Extract the (X, Y) coordinate from the center of the cell holding the provided text.  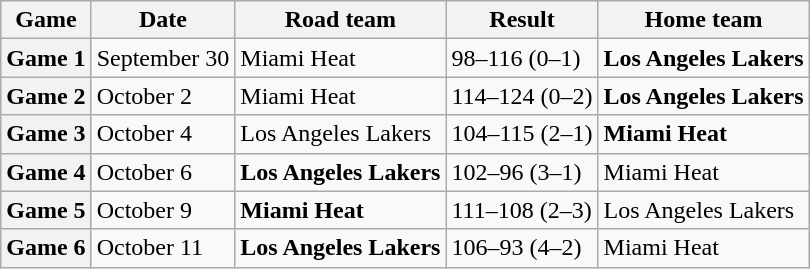
Home team (704, 20)
Game (46, 20)
Date (163, 20)
Game 2 (46, 96)
Road team (340, 20)
Game 4 (46, 172)
104–115 (2–1) (522, 134)
Game 6 (46, 248)
Result (522, 20)
October 4 (163, 134)
111–108 (2–3) (522, 210)
October 6 (163, 172)
September 30 (163, 58)
102–96 (3–1) (522, 172)
98–116 (0–1) (522, 58)
Game 3 (46, 134)
October 9 (163, 210)
October 11 (163, 248)
Game 1 (46, 58)
Game 5 (46, 210)
October 2 (163, 96)
106–93 (4–2) (522, 248)
114–124 (0–2) (522, 96)
